Search for the cell housing the specified text and yield its (X, Y) center coordinate. 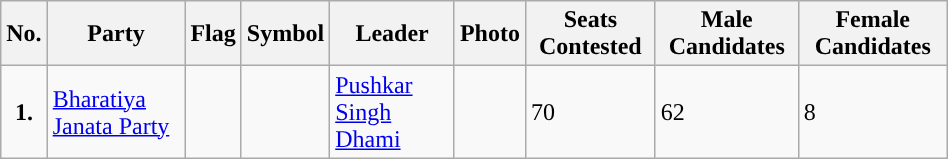
Party (116, 34)
Photo (490, 34)
Pushkar Singh Dhami (392, 112)
1. (24, 112)
Symbol (285, 34)
62 (726, 112)
Female Candidates (872, 34)
No. (24, 34)
Seats Contested (590, 34)
Male Candidates (726, 34)
Flag (213, 34)
8 (872, 112)
70 (590, 112)
Leader (392, 34)
Bharatiya Janata Party (116, 112)
